Scan for the cell matching the given text and deliver its [X, Y] coordinate at center. 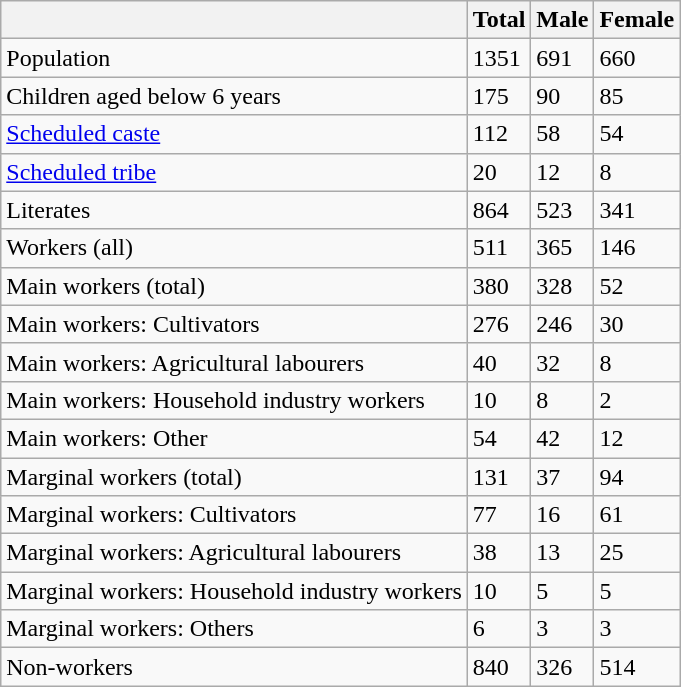
94 [637, 477]
58 [562, 134]
6 [499, 629]
52 [637, 286]
523 [562, 210]
Literates [234, 210]
146 [637, 248]
112 [499, 134]
Workers (all) [234, 248]
Female [637, 20]
40 [499, 362]
Total [499, 20]
2 [637, 400]
326 [562, 667]
660 [637, 58]
Population [234, 58]
85 [637, 96]
175 [499, 96]
Scheduled caste [234, 134]
Main workers: Agricultural labourers [234, 362]
341 [637, 210]
380 [499, 286]
16 [562, 515]
Main workers: Cultivators [234, 324]
691 [562, 58]
37 [562, 477]
32 [562, 362]
13 [562, 553]
90 [562, 96]
Main workers: Household industry workers [234, 400]
864 [499, 210]
Marginal workers: Household industry workers [234, 591]
Scheduled tribe [234, 172]
Marginal workers: Cultivators [234, 515]
Marginal workers: Agricultural labourers [234, 553]
25 [637, 553]
Non-workers [234, 667]
77 [499, 515]
365 [562, 248]
131 [499, 477]
511 [499, 248]
840 [499, 667]
246 [562, 324]
1351 [499, 58]
Marginal workers (total) [234, 477]
61 [637, 515]
Marginal workers: Others [234, 629]
Main workers (total) [234, 286]
276 [499, 324]
Main workers: Other [234, 438]
30 [637, 324]
20 [499, 172]
42 [562, 438]
Male [562, 20]
38 [499, 553]
Children aged below 6 years [234, 96]
514 [637, 667]
328 [562, 286]
